Determine the [X, Y] coordinate at the center of the cell enclosing the given text.  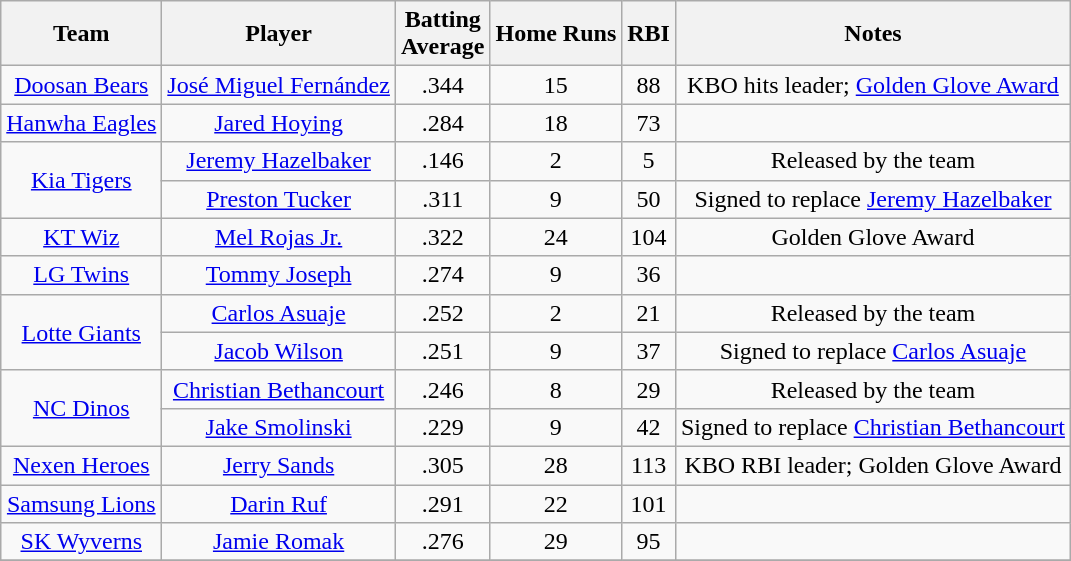
24 [556, 237]
Jacob Wilson [279, 351]
.229 [442, 427]
88 [649, 85]
Samsung Lions [82, 503]
Mel Rojas Jr. [279, 237]
.284 [442, 123]
.252 [442, 313]
73 [649, 123]
Preston Tucker [279, 199]
Kia Tigers [82, 180]
Lotte Giants [82, 332]
5 [649, 161]
18 [556, 123]
50 [649, 199]
.146 [442, 161]
.276 [442, 542]
Jared Hoying [279, 123]
KBO hits leader; Golden Glove Award [872, 85]
101 [649, 503]
.322 [442, 237]
.344 [442, 85]
.291 [442, 503]
Jeremy Hazelbaker [279, 161]
Doosan Bears [82, 85]
.251 [442, 351]
NC Dinos [82, 408]
SK Wyverns [82, 542]
8 [556, 389]
Carlos Asuaje [279, 313]
42 [649, 427]
Signed to replace Christian Bethancourt [872, 427]
KT Wiz [82, 237]
.274 [442, 275]
José Miguel Fernández [279, 85]
Golden Glove Award [872, 237]
104 [649, 237]
RBI [649, 34]
36 [649, 275]
15 [556, 85]
Signed to replace Carlos Asuaje [872, 351]
95 [649, 542]
Christian Bethancourt [279, 389]
Darin Ruf [279, 503]
Hanwha Eagles [82, 123]
Notes [872, 34]
.311 [442, 199]
Team [82, 34]
Jake Smolinski [279, 427]
28 [556, 465]
Player [279, 34]
113 [649, 465]
22 [556, 503]
Signed to replace Jeremy Hazelbaker [872, 199]
Jamie Romak [279, 542]
.246 [442, 389]
Tommy Joseph [279, 275]
Home Runs [556, 34]
21 [649, 313]
.305 [442, 465]
KBO RBI leader; Golden Glove Award [872, 465]
BattingAverage [442, 34]
Nexen Heroes [82, 465]
37 [649, 351]
Jerry Sands [279, 465]
LG Twins [82, 275]
